Locate the cell with the specified text and output its [x, y] center coordinate. 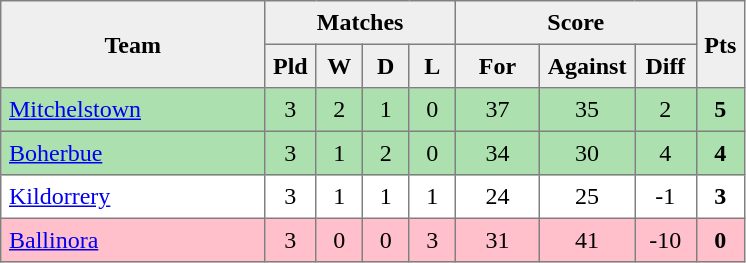
31 [497, 240]
25 [586, 197]
34 [497, 153]
Ballinora [133, 240]
Kildorrery [133, 197]
Diff [666, 66]
Pld [290, 66]
Pts [720, 44]
24 [497, 197]
Team [133, 44]
5 [720, 110]
41 [586, 240]
Mitchelstown [133, 110]
Score [576, 23]
35 [586, 110]
-10 [666, 240]
Boherbue [133, 153]
Matches [360, 23]
L [432, 66]
30 [586, 153]
37 [497, 110]
-1 [666, 197]
For [497, 66]
Against [586, 66]
D [385, 66]
W [339, 66]
